Provide the [x, y] coordinate of the cell's center where the given text is located.  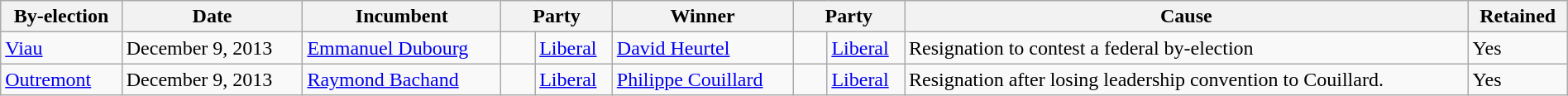
Resignation after losing leadership convention to Couillard. [1187, 79]
Incumbent [402, 17]
David Heurtel [703, 48]
Retained [1518, 17]
Date [212, 17]
Cause [1187, 17]
Resignation to contest a federal by-election [1187, 48]
By-election [61, 17]
Emmanuel Dubourg [402, 48]
Winner [703, 17]
Outremont [61, 79]
Philippe Couillard [703, 79]
Raymond Bachand [402, 79]
Viau [61, 48]
